Provide the (X, Y) coordinate of the cell's center where the given text is located.  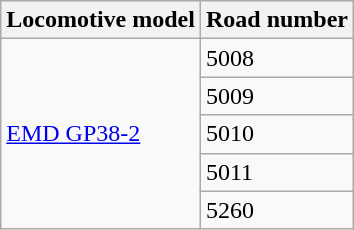
5010 (276, 134)
5260 (276, 210)
5011 (276, 172)
5009 (276, 96)
Road number (276, 20)
5008 (276, 58)
Locomotive model (101, 20)
EMD GP38-2 (101, 134)
